Return the [X, Y] coordinate for the center point of the cell that contains the specified text.  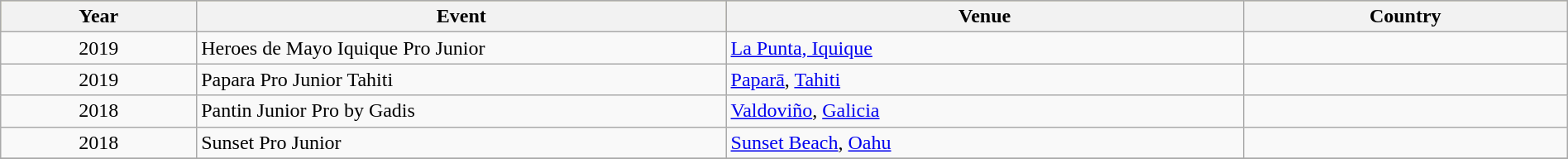
Pantin Junior Pro by Gadis [461, 111]
Sunset Beach, Oahu [984, 142]
Heroes de Mayo Iquique Pro Junior [461, 48]
Year [99, 17]
Paparā, Tahiti [984, 79]
Country [1405, 17]
Sunset Pro Junior [461, 142]
Venue [984, 17]
Valdoviño, Galicia [984, 111]
La Punta, Iquique [984, 48]
Event [461, 17]
Papara Pro Junior Tahiti [461, 79]
